For the text-containing cell, return its midpoint in (x, y) coordinate format. 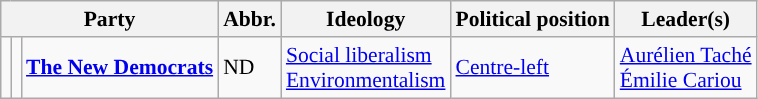
Abbr. (250, 19)
The New Democrats (120, 68)
Social liberalismEnvironmentalism (366, 68)
Centre-left (532, 68)
Ideology (366, 19)
Political position (532, 19)
ND (250, 68)
Aurélien TachéÉmilie Cariou (686, 68)
Leader(s) (686, 19)
Party (110, 19)
